Determine the (x, y) coordinate at the center of the cell enclosing the given text.  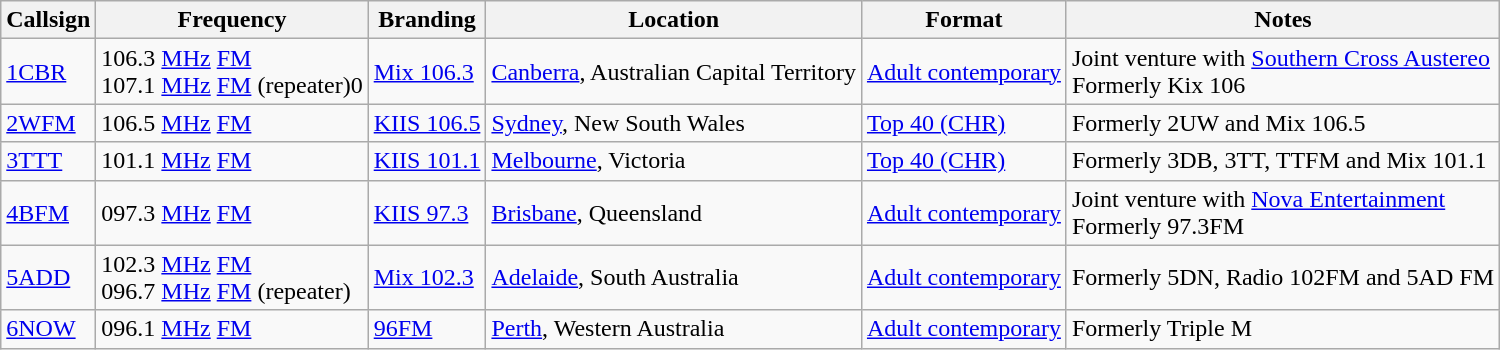
5ADD (48, 278)
Formerly Triple M (1282, 329)
Perth, Western Australia (674, 329)
101.1 MHz FM (232, 161)
Format (964, 20)
6NOW (48, 329)
Formerly 5DN, Radio 102FM and 5AD FM (1282, 278)
Joint venture with Nova EntertainmentFormerly 97.3FM (1282, 212)
097.3 MHz FM (232, 212)
Location (674, 20)
2WFM (48, 123)
Melbourne, Victoria (674, 161)
096.1 MHz FM (232, 329)
Callsign (48, 20)
Canberra, Australian Capital Territory (674, 72)
Formerly 2UW and Mix 106.5 (1282, 123)
Brisbane, Queensland (674, 212)
Branding (427, 20)
106.3 MHz FM107.1 MHz FM (repeater)0 (232, 72)
106.5 MHz FM (232, 123)
Joint venture with Southern Cross AustereoFormerly Kix 106 (1282, 72)
KIIS 97.3 (427, 212)
Sydney, New South Wales (674, 123)
Formerly 3DB, 3TT, TTFM and Mix 101.1 (1282, 161)
KIIS 101.1 (427, 161)
Mix 106.3 (427, 72)
4BFM (48, 212)
102.3 MHz FM096.7 MHz FM (repeater) (232, 278)
Frequency (232, 20)
Mix 102.3 (427, 278)
Notes (1282, 20)
Adelaide, South Australia (674, 278)
3TTT (48, 161)
1CBR (48, 72)
96FM (427, 329)
KIIS 106.5 (427, 123)
